For the text-containing cell, return its midpoint in (x, y) coordinate format. 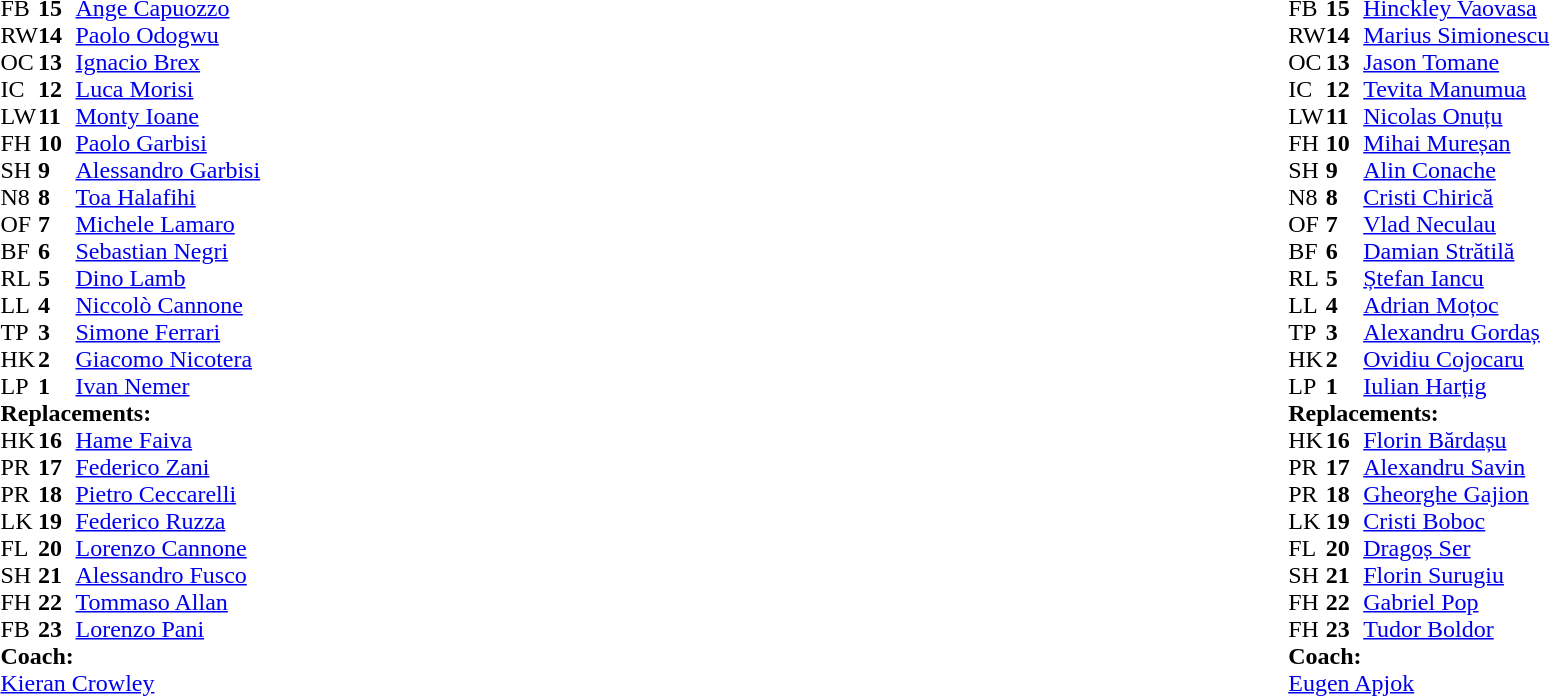
Lorenzo Pani (168, 630)
Jason Tomane (1456, 62)
Ștefan Iancu (1456, 278)
Cristi Chirică (1456, 198)
Tommaso Allan (168, 602)
Tudor Boldor (1456, 630)
Sebastian Negri (168, 252)
Paolo Odogwu (168, 36)
Paolo Garbisi (168, 144)
Michele Lamaro (168, 224)
Ignacio Brex (168, 62)
Damian Strătilă (1456, 252)
Mihai Mureșan (1456, 144)
Gabriel Pop (1456, 602)
Giacomo Nicotera (168, 360)
Alessandro Fusco (168, 576)
Federico Ruzza (168, 522)
Tevita Manumua (1456, 90)
Simone Ferrari (168, 332)
Marius Simionescu (1456, 36)
Monty Ioane (168, 116)
Alessandro Garbisi (168, 170)
Adrian Moțoc (1456, 306)
Ovidiu Cojocaru (1456, 360)
Iulian Harțig (1456, 386)
Dragoș Ser (1456, 548)
Gheorghe Gajion (1456, 494)
Cristi Boboc (1456, 522)
Alin Conache (1456, 170)
Florin Bărdașu (1456, 440)
Luca Morisi (168, 90)
Federico Zani (168, 468)
FB (19, 630)
Toa Halafihi (168, 198)
Ivan Nemer (168, 386)
Alexandru Savin (1456, 468)
Niccolò Cannone (168, 306)
Hame Faiva (168, 440)
Lorenzo Cannone (168, 548)
Alexandru Gordaș (1456, 332)
Florin Surugiu (1456, 576)
Dino Lamb (168, 278)
Vlad Neculau (1456, 224)
Nicolas Onuțu (1456, 116)
Pietro Ceccarelli (168, 494)
